For the text-containing cell, return its midpoint in (x, y) coordinate format. 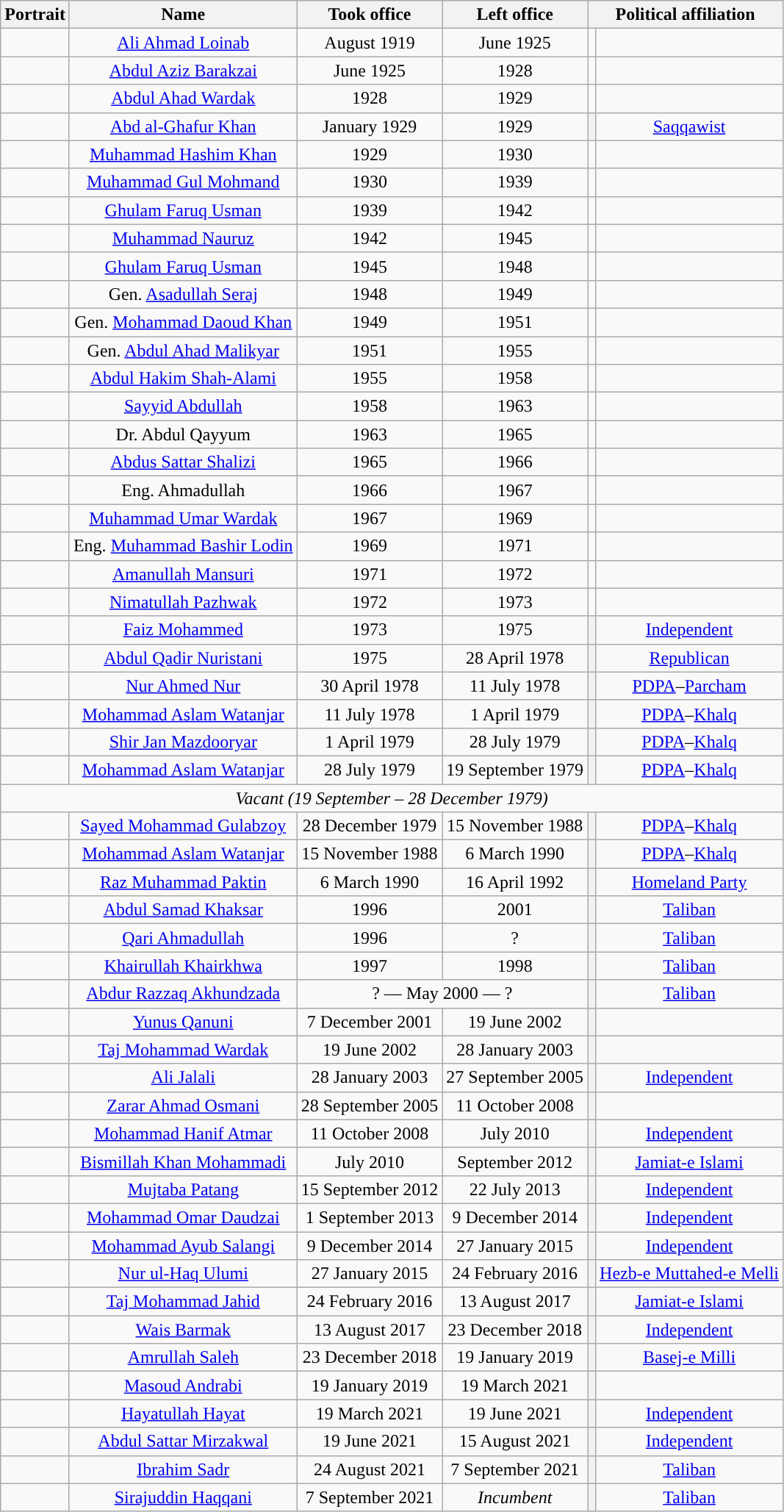
Ali Jalali (183, 1078)
28 April 1978 (515, 658)
Sayyid Abdullah (183, 406)
Amanullah Mansuri (183, 574)
Taj Mohammad Wardak (183, 1050)
Bismillah Khan Mohammadi (183, 1161)
Abdul Aziz Barakzai (183, 71)
Qari Ahmadullah (183, 938)
Gen. Mohammad Daoud Khan (183, 322)
16 April 1992 (515, 882)
Muhammad Umar Wardak (183, 518)
2001 (515, 910)
Mujtaba Patang (183, 1189)
Wais Barmak (183, 1330)
Muhammad Gul Mohmand (183, 182)
Political affiliation (686, 15)
? (515, 938)
Khairullah Khairkhwa (183, 966)
Name (183, 15)
Eng. Ahmadullah (183, 490)
Saqqawist (689, 126)
15 August 2021 (515, 1441)
Left office (515, 15)
Mohammad Hanif Atmar (183, 1133)
Vacant (19 September – 28 December 1979) (392, 798)
Muhammad Hashim Khan (183, 154)
PDPA–Parcham (689, 686)
Abdul Qadir Nuristani (183, 658)
Eng. Muhammad Bashir Lodin (183, 546)
? — May 2000 — ? (442, 994)
Abd al-Ghafur Khan (183, 126)
15 September 2012 (370, 1189)
24 August 2021 (370, 1469)
August 1919 (370, 43)
1998 (515, 966)
Hayatullah Hayat (183, 1414)
Muhammad Nauruz (183, 238)
January 1929 (370, 126)
22 July 2013 (515, 1189)
Yunus Qanuni (183, 1022)
Nur ul-Haq Ulumi (183, 1274)
Republican (689, 658)
Gen. Asadullah Seraj (183, 294)
Taj Mohammad Jahid (183, 1302)
Portrait (35, 15)
September 2012 (515, 1161)
Abdus Sattar Shalizi (183, 462)
Incumbent (515, 1497)
Nimatullah Pazhwak (183, 602)
Masoud Andrabi (183, 1386)
Homeland Party (689, 882)
1 September 2013 (370, 1217)
Dr. Abdul Qayyum (183, 434)
28 September 2005 (370, 1106)
Ibrahim Sadr (183, 1469)
Abdul Samad Khaksar (183, 910)
Sayed Mohammad Gulabzoy (183, 826)
Nur Ahmed Nur (183, 686)
1997 (370, 966)
Abdul Hakim Shah-Alami (183, 379)
Ali Ahmad Loinab (183, 43)
Mohammad Omar Daudzai (183, 1217)
Mohammad Ayub Salangi (183, 1246)
Zarar Ahmad Osmani (183, 1106)
Amrullah Saleh (183, 1358)
28 December 1979 (370, 826)
Abdul Ahad Wardak (183, 98)
Basej-e Milli (689, 1358)
Sirajuddin Haqqani (183, 1497)
Shir Jan Mazdooryar (183, 742)
7 December 2001 (370, 1022)
19 September 1979 (515, 770)
30 April 1978 (370, 686)
Hezb-e Muttahed-e Melli (689, 1274)
Faiz Mohammed (183, 630)
Gen. Abdul Ahad Malikyar (183, 351)
Raz Muhammad Paktin (183, 882)
Abdul Sattar Mirzakwal (183, 1441)
27 September 2005 (515, 1078)
Took office (370, 15)
Abdur Razzaq Akhundzada (183, 994)
